For the text-containing cell, return its midpoint in (x, y) coordinate format. 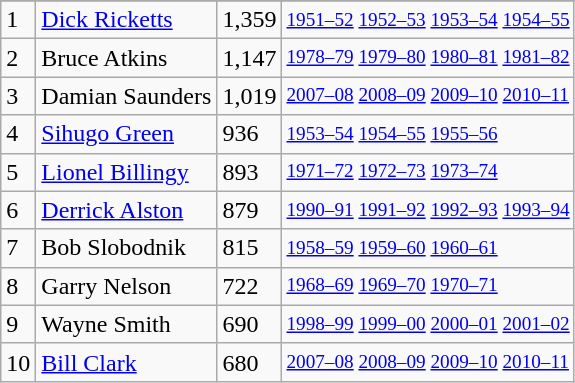
Bill Clark (126, 362)
Damian Saunders (126, 96)
1998–99 1999–00 2000–01 2001–02 (428, 324)
Garry Nelson (126, 286)
5 (18, 172)
10 (18, 362)
Dick Ricketts (126, 20)
1968–69 1969–70 1970–71 (428, 286)
2 (18, 58)
Bob Slobodnik (126, 248)
690 (250, 324)
6 (18, 210)
1951–52 1952–53 1953–54 1954–55 (428, 20)
936 (250, 134)
1978–79 1979–80 1980–81 1981–82 (428, 58)
1958–59 1959–60 1960–61 (428, 248)
Bruce Atkins (126, 58)
893 (250, 172)
1 (18, 20)
1953–54 1954–55 1955–56 (428, 134)
Wayne Smith (126, 324)
Lionel Billingy (126, 172)
Derrick Alston (126, 210)
3 (18, 96)
8 (18, 286)
Sihugo Green (126, 134)
1,019 (250, 96)
1,147 (250, 58)
680 (250, 362)
722 (250, 286)
879 (250, 210)
9 (18, 324)
1971–72 1972–73 1973–74 (428, 172)
815 (250, 248)
1,359 (250, 20)
1990–91 1991–92 1992–93 1993–94 (428, 210)
4 (18, 134)
7 (18, 248)
